Pinpoint the cell where the given text exists, returning its (X, Y) midpoint coordinate. 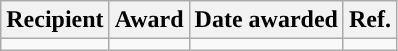
Date awarded (266, 20)
Recipient (55, 20)
Award (149, 20)
Ref. (370, 20)
